From the cell containing the given text, extract its center point as (x, y) coordinate. 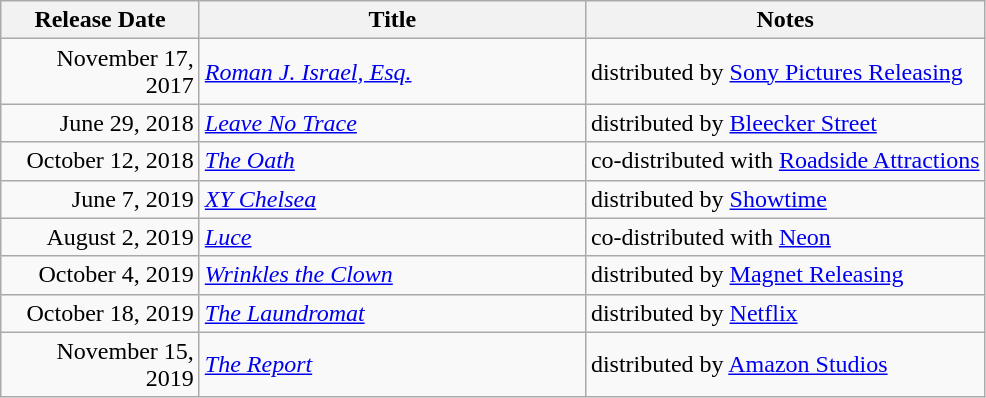
Wrinkles the Clown (392, 275)
co-distributed with Neon (785, 237)
June 7, 2019 (100, 199)
Leave No Trace (392, 123)
Title (392, 20)
Roman J. Israel, Esq. (392, 72)
Notes (785, 20)
Release Date (100, 20)
distributed by Magnet Releasing (785, 275)
The Laundromat (392, 313)
The Report (392, 364)
distributed by Bleecker Street (785, 123)
distributed by Sony Pictures Releasing (785, 72)
October 18, 2019 (100, 313)
October 12, 2018 (100, 161)
distributed by Amazon Studios (785, 364)
XY Chelsea (392, 199)
distributed by Showtime (785, 199)
June 29, 2018 (100, 123)
co-distributed with Roadside Attractions (785, 161)
August 2, 2019 (100, 237)
The Oath (392, 161)
Luce (392, 237)
November 15, 2019 (100, 364)
October 4, 2019 (100, 275)
distributed by Netflix (785, 313)
November 17, 2017 (100, 72)
